Identify which cell holds the provided text, then report its [X, Y] central coordinate. 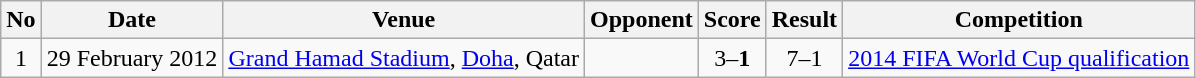
Result [804, 20]
29 February 2012 [132, 58]
No [21, 20]
7–1 [804, 58]
2014 FIFA World Cup qualification [1019, 58]
Date [132, 20]
3–1 [732, 58]
Opponent [642, 20]
1 [21, 58]
Grand Hamad Stadium, Doha, Qatar [404, 58]
Venue [404, 20]
Score [732, 20]
Competition [1019, 20]
